For the text-containing cell, return its midpoint in [x, y] coordinate format. 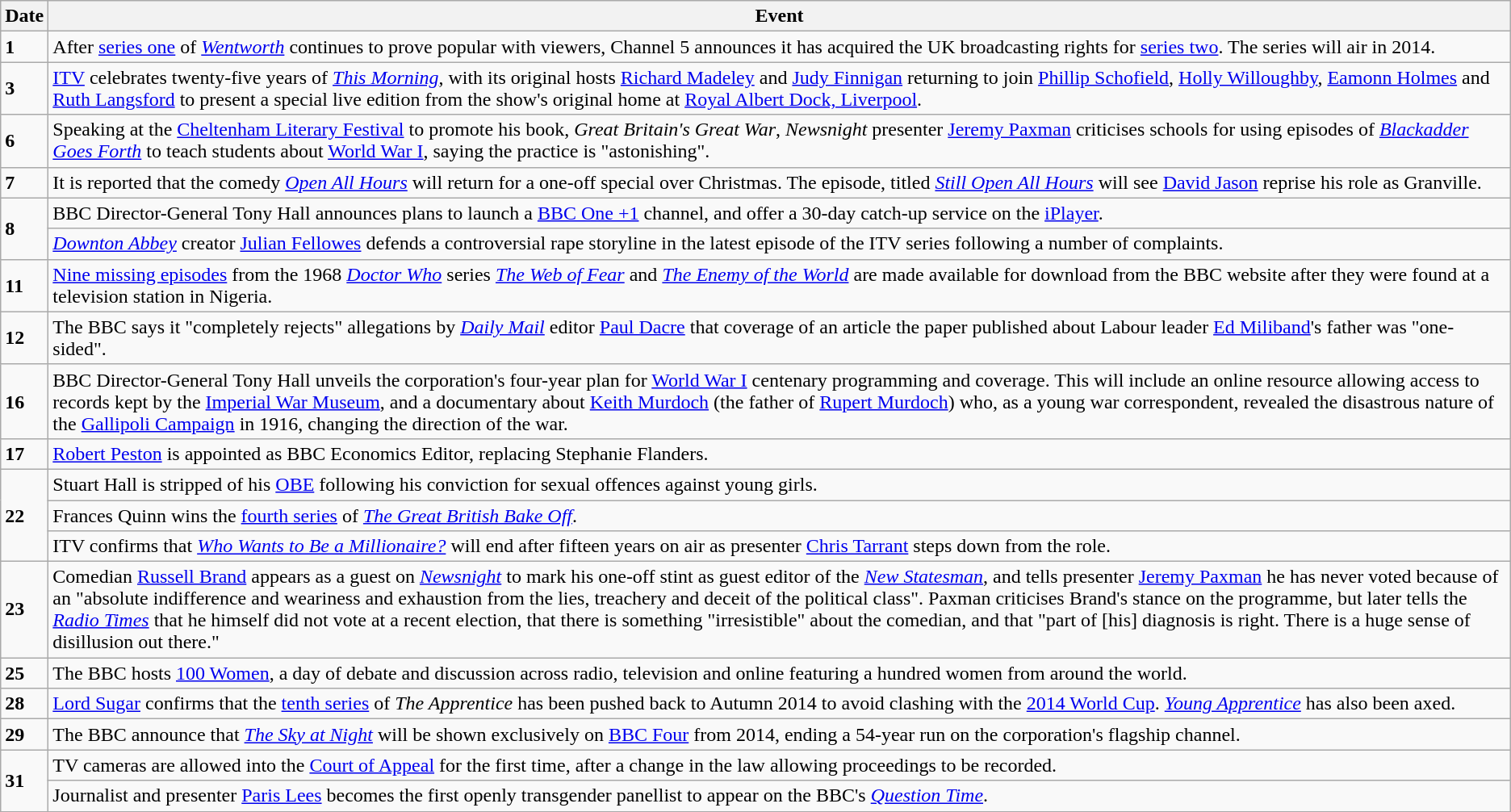
1 [24, 47]
The BBC hosts 100 Women, a day of debate and discussion across radio, television and online featuring a hundred women from around the world. [780, 673]
Journalist and presenter Paris Lees becomes the first openly transgender panellist to appear on the BBC's Question Time. [780, 796]
16 [24, 401]
11 [24, 286]
31 [24, 781]
Stuart Hall is stripped of his OBE following his conviction for sexual offences against young girls. [780, 484]
29 [24, 735]
8 [24, 228]
6 [24, 140]
Date [24, 16]
Frances Quinn wins the fourth series of The Great British Bake Off. [780, 516]
17 [24, 454]
TV cameras are allowed into the Court of Appeal for the first time, after a change in the law allowing proceedings to be recorded. [780, 765]
28 [24, 704]
The BBC announce that The Sky at Night will be shown exclusively on BBC Four from 2014, ending a 54-year run on the corporation's flagship channel. [780, 735]
Event [780, 16]
22 [24, 515]
ITV confirms that Who Wants to Be a Millionaire? will end after fifteen years on air as presenter Chris Tarrant steps down from the role. [780, 546]
25 [24, 673]
Robert Peston is appointed as BBC Economics Editor, replacing Stephanie Flanders. [780, 454]
7 [24, 182]
23 [24, 610]
12 [24, 337]
BBC Director-General Tony Hall announces plans to launch a BBC One +1 channel, and offer a 30-day catch-up service on the iPlayer. [780, 213]
3 [24, 89]
